Search for the cell housing the specified text and yield its [X, Y] center coordinate. 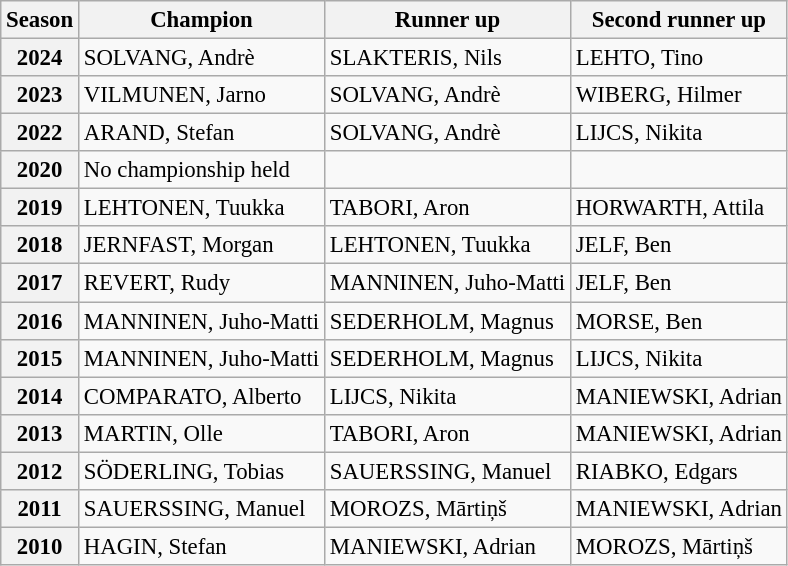
HORWARTH, Attila [678, 208]
RIABKO, Edgars [678, 471]
2016 [40, 321]
2012 [40, 471]
2010 [40, 546]
SÖDERLING, Tobias [201, 471]
2020 [40, 170]
2023 [40, 95]
Champion [201, 20]
Second runner up [678, 20]
2014 [40, 396]
No championship held [201, 170]
2015 [40, 358]
LEHTO, Tino [678, 58]
2022 [40, 133]
SLAKTERIS, Nils [447, 58]
2013 [40, 433]
WIBERG, Hilmer [678, 95]
2019 [40, 208]
MORSE, Ben [678, 321]
ARAND, Stefan [201, 133]
2017 [40, 283]
VILMUNEN, Jarno [201, 95]
REVERT, Rudy [201, 283]
Runner up [447, 20]
2018 [40, 245]
JERNFAST, Morgan [201, 245]
HAGIN, Stefan [201, 546]
Season [40, 20]
MARTIN, Olle [201, 433]
2011 [40, 509]
2024 [40, 58]
COMPARATO, Alberto [201, 396]
